Scan for the cell matching the given text and deliver its [x, y] coordinate at center. 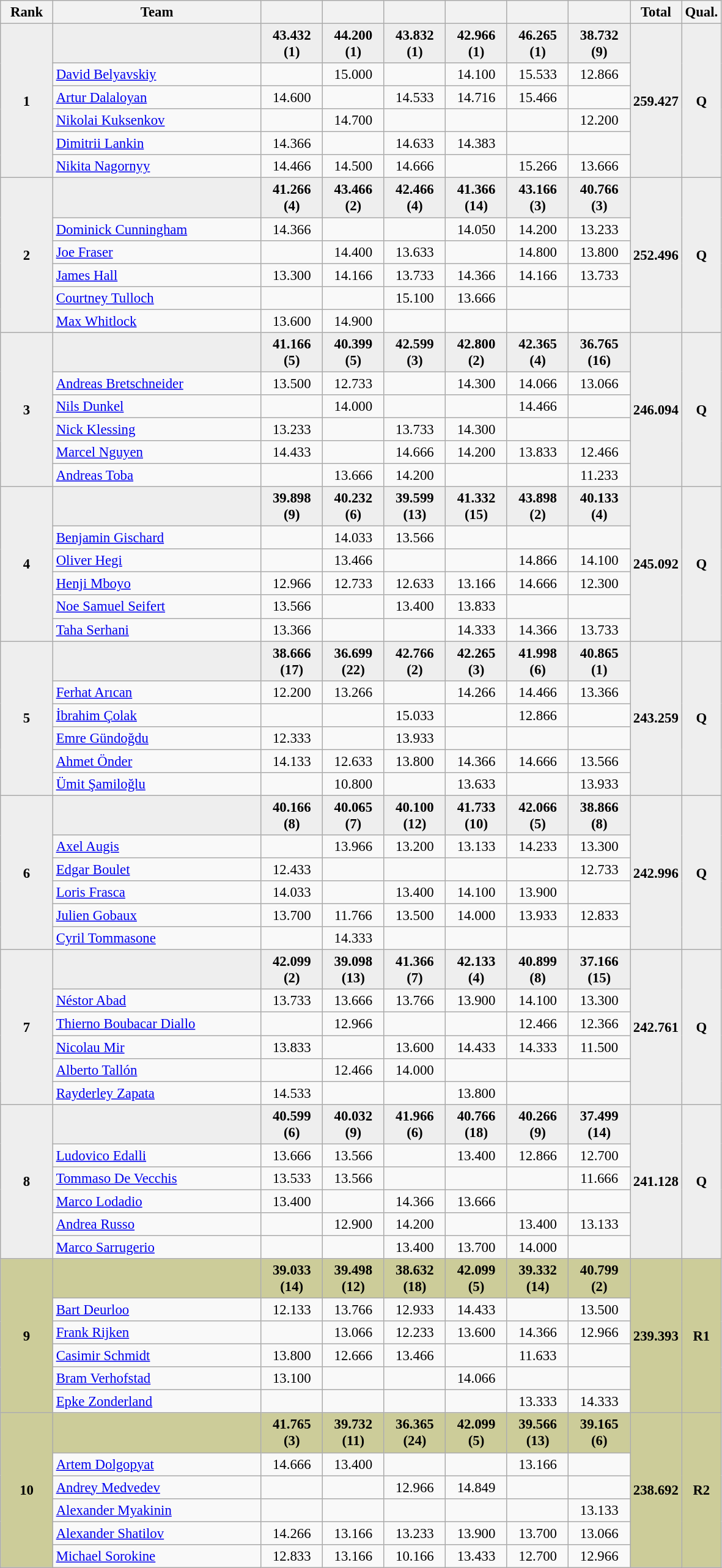
Andrey Medvedev [157, 1487]
11.666 [599, 1179]
42.265 (3) [477, 661]
241.128 [655, 1181]
39.566 (13) [538, 1433]
7 [27, 1027]
R2 [701, 1490]
39.898 (9) [292, 506]
13.333 [538, 1402]
Andreas Bretschneider [157, 383]
Ümit Şamiloğlu [157, 784]
42.599 (3) [414, 352]
13.100 [292, 1378]
43.832 (1) [414, 44]
Nikolai Kuksenkov [157, 120]
12.933 [414, 1310]
Rayderley Zapata [157, 1093]
40.032 (9) [353, 1124]
11.633 [538, 1356]
Taha Serhani [157, 630]
Axel Augis [157, 847]
12.300 [599, 584]
10.166 [414, 1556]
Benjamin Gischard [157, 538]
39.498 (12) [353, 1279]
15.100 [414, 298]
40.133 (4) [599, 506]
39.732 (11) [353, 1433]
12.333 [292, 738]
Julien Gobaux [157, 916]
Qual. [701, 12]
13.966 [353, 847]
38.666 (17) [292, 661]
40.799 (2) [599, 1279]
Marco Lodadio [157, 1201]
12.233 [414, 1333]
40.599 (6) [292, 1124]
40.399 (5) [353, 352]
13.200 [414, 847]
Courtney Tulloch [157, 298]
12.900 [353, 1224]
13.533 [292, 1179]
44.200 (1) [353, 44]
Team [157, 12]
14.900 [353, 321]
11.766 [353, 916]
39.332 (14) [538, 1279]
14.233 [538, 847]
Nicolau Mir [157, 1047]
Oliver Hegi [157, 561]
13.433 [477, 1556]
9 [27, 1336]
246.094 [655, 410]
41.166 (5) [292, 352]
42.133 (4) [477, 970]
43.432 (1) [292, 44]
Artem Dolgopyat [157, 1464]
43.466 (2) [353, 198]
İbrahim Çolak [157, 715]
Joe Fraser [157, 252]
12.666 [353, 1356]
Néstor Abad [157, 1001]
12.366 [599, 1024]
42.466 (4) [414, 198]
39.165 (6) [599, 1433]
14.716 [477, 98]
James Hall [157, 275]
13.266 [353, 692]
41.366 (7) [414, 970]
40.766 (18) [477, 1124]
40.065 (7) [353, 815]
10 [27, 1490]
42.066 (5) [538, 815]
Andrea Russo [157, 1224]
Cyril Tommasone [157, 938]
40.266 (9) [538, 1124]
14.500 [353, 167]
Frank Rijken [157, 1333]
Andreas Toba [157, 476]
Alexander Shatilov [157, 1533]
2 [27, 256]
12.433 [292, 870]
42.766 (2) [414, 661]
Nikita Nagornyy [157, 167]
14.400 [353, 252]
46.265 (1) [538, 44]
43.898 (2) [538, 506]
38.732 (9) [599, 44]
39.599 (13) [414, 506]
252.496 [655, 256]
14.866 [538, 561]
Ahmet Önder [157, 761]
41.765 (3) [292, 1433]
37.499 (14) [599, 1124]
Dominick Cunningham [157, 229]
41.733 (10) [477, 815]
Dimitrii Lankin [157, 144]
259.427 [655, 101]
10.800 [353, 784]
42.966 (1) [477, 44]
Henji Mboyo [157, 584]
41.966 (6) [414, 1124]
38.632 (18) [414, 1279]
Nils Dunkel [157, 407]
36.699 (22) [353, 661]
12.133 [292, 1310]
40.166 (8) [292, 815]
14.800 [538, 252]
36.365 (24) [414, 1433]
Bram Verhofstad [157, 1378]
238.692 [655, 1490]
Bart Deurloo [157, 1310]
39.098 (13) [353, 970]
42.365 (4) [538, 352]
Marco Sarrugerio [157, 1247]
40.899 (8) [538, 970]
Tommaso De Vecchis [157, 1179]
243.259 [655, 719]
Epke Zonderland [157, 1402]
Max Whitlock [157, 321]
38.866 (8) [599, 815]
Loris Frasca [157, 893]
15.266 [538, 167]
Alexander Myakinin [157, 1510]
14.050 [477, 229]
40.865 (1) [599, 661]
14.600 [292, 98]
4 [27, 564]
40.766 (3) [599, 198]
14.700 [353, 120]
41.366 (14) [477, 198]
Alberto Tallón [157, 1070]
42.800 (2) [477, 352]
1 [27, 101]
Rank [27, 12]
Nick Klessing [157, 429]
Noe Samuel Seifert [157, 607]
15.000 [353, 75]
6 [27, 873]
43.166 (3) [538, 198]
242.761 [655, 1027]
41.998 (6) [538, 661]
15.533 [538, 75]
Edgar Boulet [157, 870]
40.100 (12) [414, 815]
11.500 [599, 1047]
Casimir Schmidt [157, 1356]
Emre Gündoğdu [157, 738]
39.033 (14) [292, 1279]
37.166 (15) [599, 970]
42.099 (2) [292, 970]
14.849 [477, 1487]
14.383 [477, 144]
40.232 (6) [353, 506]
Marcel Nguyen [157, 452]
41.332 (15) [477, 506]
Ludovico Edalli [157, 1155]
36.765 (16) [599, 352]
Total [655, 12]
8 [27, 1181]
15.033 [414, 715]
242.996 [655, 873]
41.266 (4) [292, 198]
14.133 [292, 761]
15.466 [538, 98]
245.092 [655, 564]
5 [27, 719]
Artur Dalaloyan [157, 98]
14.633 [414, 144]
11.233 [599, 476]
Ferhat Arıcan [157, 692]
239.393 [655, 1336]
R1 [701, 1336]
3 [27, 410]
Thierno Boubacar Diallo [157, 1024]
Michael Sorokine [157, 1556]
David Belyavskiy [157, 75]
